Return the (x, y) coordinate for the center point of the cell that contains the specified text.  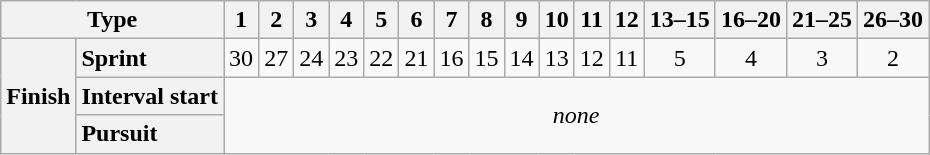
27 (276, 58)
Interval start (150, 96)
1 (242, 20)
9 (522, 20)
Type (112, 20)
21 (416, 58)
13 (556, 58)
15 (486, 58)
none (576, 115)
24 (312, 58)
Sprint (150, 58)
16–20 (750, 20)
7 (452, 20)
14 (522, 58)
8 (486, 20)
6 (416, 20)
13–15 (680, 20)
26–30 (892, 20)
22 (382, 58)
10 (556, 20)
21–25 (822, 20)
Pursuit (150, 134)
16 (452, 58)
Finish (38, 96)
23 (346, 58)
30 (242, 58)
